Return the [x, y] coordinate for the center point of the cell that contains the specified text.  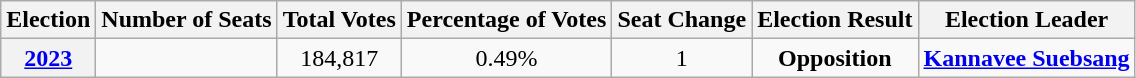
2023 [48, 58]
Opposition [835, 58]
0.49% [506, 58]
Total Votes [339, 20]
184,817 [339, 58]
Number of Seats [186, 20]
Election [48, 20]
Kannavee Suebsang [1026, 58]
Election Leader [1026, 20]
Election Result [835, 20]
Percentage of Votes [506, 20]
Seat Change [682, 20]
1 [682, 58]
